From the cell containing the given text, extract its center point as [X, Y] coordinate. 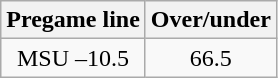
66.5 [210, 58]
Over/under [210, 20]
MSU –10.5 [74, 58]
Pregame line [74, 20]
